Find where the given text appears and provide that cell's center as (X, Y) coordinate. 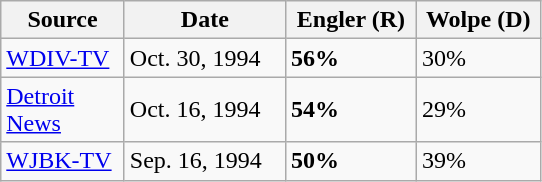
29% (478, 110)
Sep. 16, 1994 (204, 161)
Date (204, 20)
Wolpe (D) (478, 20)
50% (350, 161)
Source (63, 20)
Engler (R) (350, 20)
30% (478, 58)
WDIV-TV (63, 58)
Oct. 16, 1994 (204, 110)
Detroit News (63, 110)
WJBK-TV (63, 161)
56% (350, 58)
Oct. 30, 1994 (204, 58)
54% (350, 110)
39% (478, 161)
